Find where the given text appears and provide that cell's center as (X, Y) coordinate. 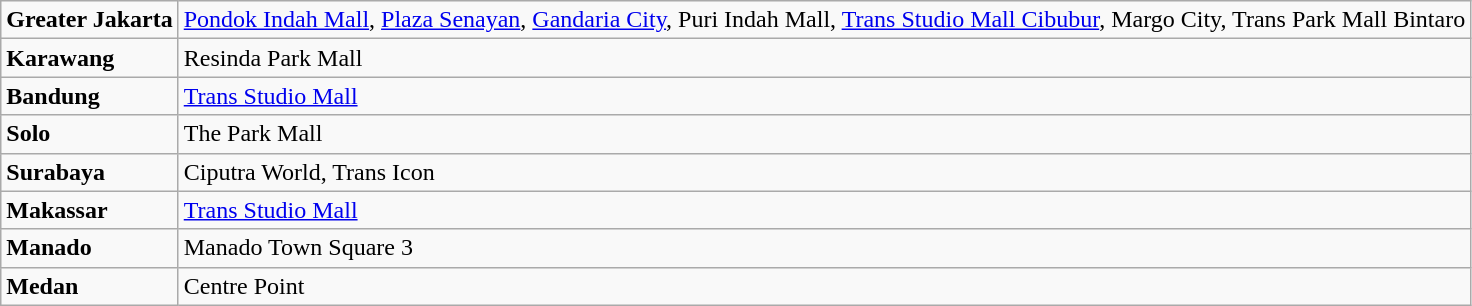
Karawang (90, 58)
Resinda Park Mall (824, 58)
Surabaya (90, 172)
Pondok Indah Mall, Plaza Senayan, Gandaria City, Puri Indah Mall, Trans Studio Mall Cibubur, Margo City, Trans Park Mall Bintaro (824, 20)
Ciputra World, Trans Icon (824, 172)
Medan (90, 286)
Greater Jakarta (90, 20)
Bandung (90, 96)
Manado (90, 248)
Makassar (90, 210)
Solo (90, 134)
Manado Town Square 3 (824, 248)
Centre Point (824, 286)
The Park Mall (824, 134)
